Determine the (X, Y) coordinate at the center of the cell enclosing the given text.  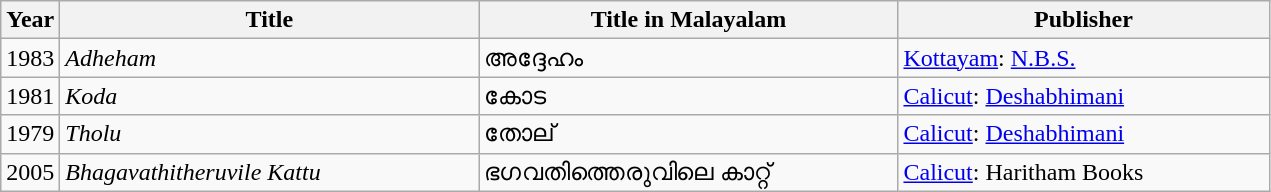
Calicut: Haritham Books (1084, 172)
ഭഗവതിത്തെരുവിലെ കാറ്റ് (688, 172)
Bhagavathitheruvile Kattu (270, 172)
Title (270, 20)
Publisher (1084, 20)
തോല് (688, 134)
1983 (30, 58)
Title in Malayalam (688, 20)
Year (30, 20)
Tholu (270, 134)
കോട (688, 96)
അദ്ദേഹം (688, 58)
Adheham (270, 58)
Kottayam: N.B.S. (1084, 58)
1981 (30, 96)
1979 (30, 134)
2005 (30, 172)
Koda (270, 96)
